Identify which cell holds the provided text, then report its (X, Y) central coordinate. 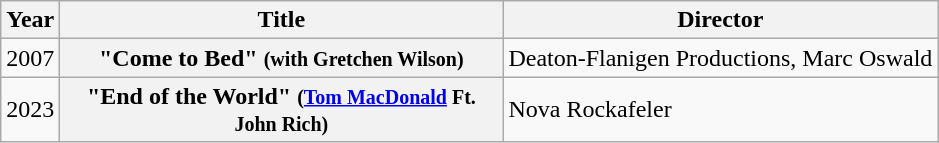
"Come to Bed" (with Gretchen Wilson) (282, 58)
2007 (30, 58)
2023 (30, 110)
Title (282, 20)
Deaton-Flanigen Productions, Marc Oswald (720, 58)
Nova Rockafeler (720, 110)
Director (720, 20)
Year (30, 20)
"End of the World" (Tom MacDonald Ft. John Rich) (282, 110)
